Return [X, Y] of the center of cell containing provided text 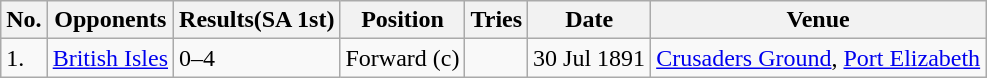
No. [24, 20]
Results(SA 1st) [257, 20]
Tries [496, 20]
Venue [818, 20]
British Isles [110, 58]
Crusaders Ground, Port Elizabeth [818, 58]
30 Jul 1891 [590, 58]
Position [402, 20]
0–4 [257, 58]
Forward (c) [402, 58]
Date [590, 20]
Opponents [110, 20]
1. [24, 58]
